Return (X, Y) of the center of cell containing provided text 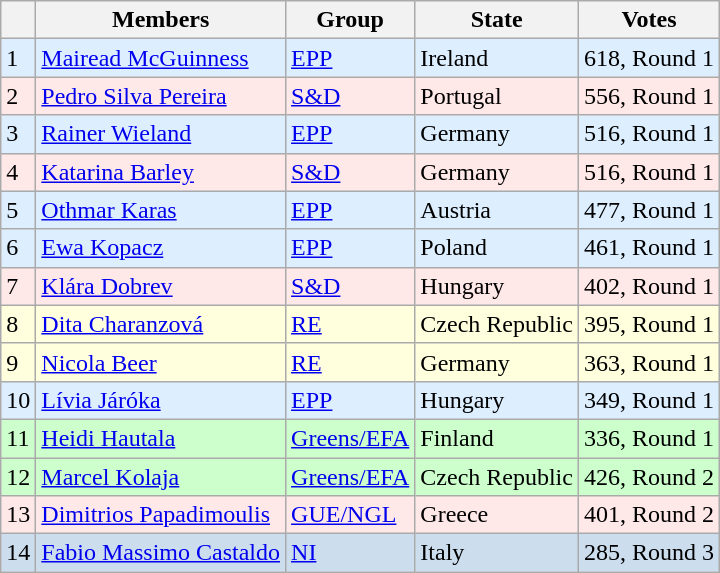
8 (18, 324)
12 (18, 477)
State (497, 20)
6 (18, 248)
5 (18, 210)
Group (350, 20)
Portugal (497, 96)
349, Round 1 (648, 400)
Katarina Barley (161, 172)
1 (18, 58)
402, Round 1 (648, 286)
363, Round 1 (648, 362)
2 (18, 96)
Pedro Silva Pereira (161, 96)
336, Round 1 (648, 438)
461, Round 1 (648, 248)
Italy (497, 553)
7 (18, 286)
395, Round 1 (648, 324)
Votes (648, 20)
GUE/NGL (350, 515)
14 (18, 553)
Klára Dobrev (161, 286)
Dita Charanzová (161, 324)
Austria (497, 210)
618, Round 1 (648, 58)
Poland (497, 248)
Greece (497, 515)
NI (350, 553)
285, Round 3 (648, 553)
Members (161, 20)
9 (18, 362)
556, Round 1 (648, 96)
Heidi Hautala (161, 438)
Marcel Kolaja (161, 477)
477, Round 1 (648, 210)
Nicola Beer (161, 362)
4 (18, 172)
426, Round 2 (648, 477)
10 (18, 400)
Mairead McGuinness (161, 58)
11 (18, 438)
Othmar Karas (161, 210)
Rainer Wieland (161, 134)
Fabio Massimo Castaldo (161, 553)
Lívia Járóka (161, 400)
Dimitrios Papadimoulis (161, 515)
Ewa Kopacz (161, 248)
Finland (497, 438)
13 (18, 515)
Ireland (497, 58)
401, Round 2 (648, 515)
3 (18, 134)
